Output the (x, y) coordinate of the center of the cell containing the given text.  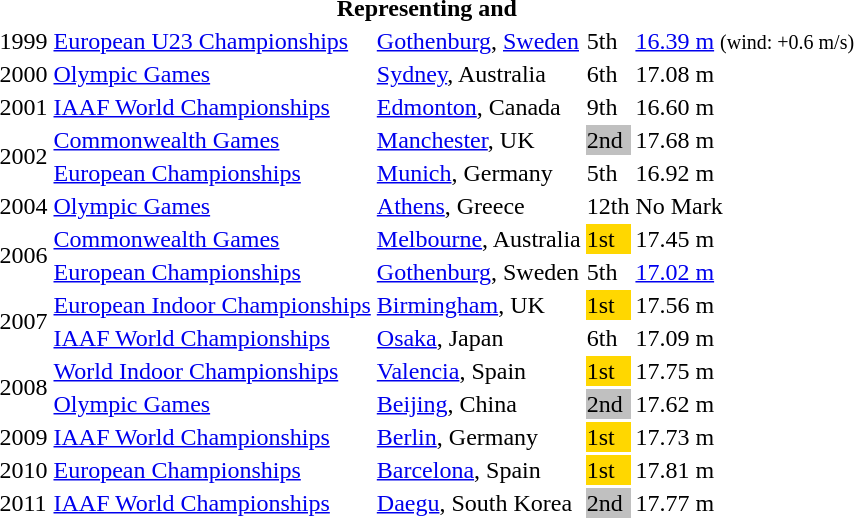
Valencia, Spain (478, 371)
Barcelona, Spain (478, 470)
Osaka, Japan (478, 338)
Edmonton, Canada (478, 107)
Athens, Greece (478, 206)
Beijing, China (478, 404)
Daegu, South Korea (478, 503)
European U23 Championships (212, 41)
12th (608, 206)
World Indoor Championships (212, 371)
European Indoor Championships (212, 305)
Munich, Germany (478, 173)
Manchester, UK (478, 140)
Melbourne, Australia (478, 239)
Birmingham, UK (478, 305)
Berlin, Germany (478, 437)
9th (608, 107)
Sydney, Australia (478, 74)
